Capture the cell that displays the provided text and extract its [x, y] central coordinate. 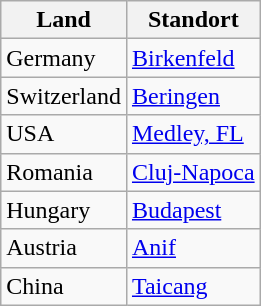
Germany [64, 58]
Budapest [193, 210]
Hungary [64, 210]
Cluj-Napoca [193, 172]
Taicang [193, 286]
China [64, 286]
Anif [193, 248]
Switzerland [64, 96]
Medley, FL [193, 134]
Land [64, 20]
Beringen [193, 96]
Austria [64, 248]
USA [64, 134]
Romania [64, 172]
Birkenfeld [193, 58]
Standort [193, 20]
